Provide the [x, y] coordinate of the cell's center where the given text is located.  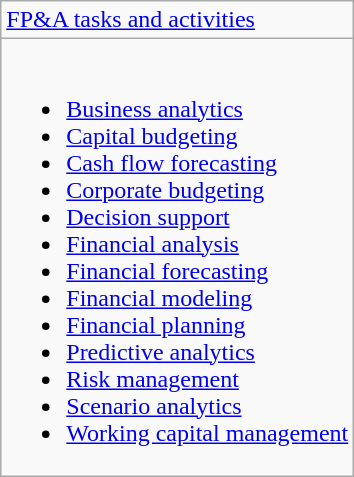
FP&A tasks and activities [178, 20]
